Return [X, Y] of the center of cell containing provided text 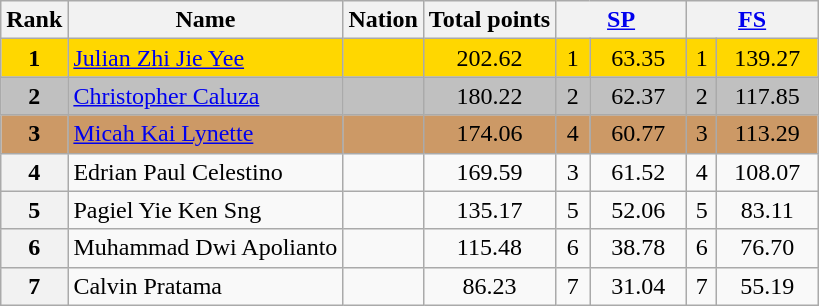
113.29 [768, 134]
Total points [489, 20]
Pagiel Yie Ken Sng [206, 210]
135.17 [489, 210]
169.59 [489, 172]
Calvin Pratama [206, 286]
202.62 [489, 58]
SP [622, 20]
52.06 [638, 210]
FS [752, 20]
Julian Zhi Jie Yee [206, 58]
76.70 [768, 248]
38.78 [638, 248]
Christopher Caluza [206, 96]
31.04 [638, 286]
174.06 [489, 134]
62.37 [638, 96]
108.07 [768, 172]
117.85 [768, 96]
55.19 [768, 286]
Muhammad Dwi Apolianto [206, 248]
Edrian Paul Celestino [206, 172]
83.11 [768, 210]
60.77 [638, 134]
Micah Kai Lynette [206, 134]
Nation [383, 20]
86.23 [489, 286]
Rank [34, 20]
139.27 [768, 58]
61.52 [638, 172]
Name [206, 20]
180.22 [489, 96]
63.35 [638, 58]
115.48 [489, 248]
